Determine the (X, Y) coordinate at the center of the cell enclosing the given text.  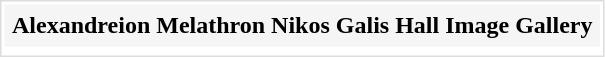
Alexandreion Melathron Nikos Galis Hall Image Gallery (302, 25)
